Detect which cell encompasses the target text, then output its (x, y) center coordinate. 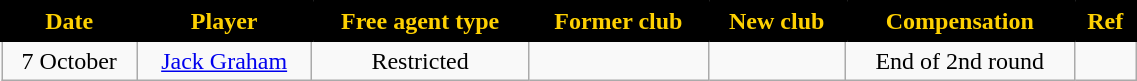
7 October (70, 60)
Restricted (420, 60)
End of 2nd round (960, 60)
Ref (1105, 22)
Date (70, 22)
Free agent type (420, 22)
Former club (618, 22)
Jack Graham (224, 60)
New club (776, 22)
Compensation (960, 22)
Player (224, 22)
